Return the (X, Y) coordinate for the center point of the cell that contains the specified text.  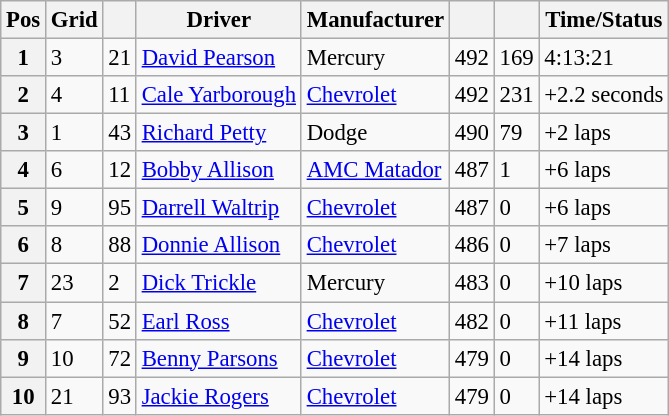
Donnie Allison (218, 245)
+2 laps (604, 133)
231 (516, 95)
482 (472, 321)
Manufacturer (375, 20)
+10 laps (604, 283)
5 (24, 208)
David Pearson (218, 58)
12 (120, 170)
490 (472, 133)
Dick Trickle (218, 283)
Bobby Allison (218, 170)
93 (120, 396)
72 (120, 358)
23 (74, 283)
52 (120, 321)
79 (516, 133)
Jackie Rogers (218, 396)
486 (472, 245)
Time/Status (604, 20)
483 (472, 283)
11 (120, 95)
+2.2 seconds (604, 95)
Richard Petty (218, 133)
AMC Matador (375, 170)
88 (120, 245)
Earl Ross (218, 321)
Darrell Waltrip (218, 208)
+7 laps (604, 245)
Driver (218, 20)
4:13:21 (604, 58)
+11 laps (604, 321)
43 (120, 133)
Benny Parsons (218, 358)
Grid (74, 20)
Cale Yarborough (218, 95)
95 (120, 208)
169 (516, 58)
Pos (24, 20)
Dodge (375, 133)
